Pinpoint the cell where the given text exists, returning its (X, Y) midpoint coordinate. 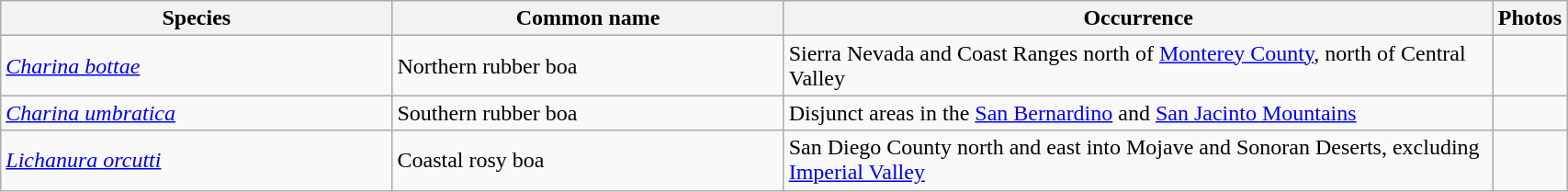
Sierra Nevada and Coast Ranges north of Monterey County, north of Central Valley (1138, 66)
Species (197, 18)
Southern rubber boa (588, 113)
Disjunct areas in the San Bernardino and San Jacinto Mountains (1138, 113)
Coastal rosy boa (588, 160)
Northern rubber boa (588, 66)
Lichanura orcutti (197, 160)
Occurrence (1138, 18)
Charina umbratica (197, 113)
Photos (1529, 18)
Common name (588, 18)
San Diego County north and east into Mojave and Sonoran Deserts, excluding Imperial Valley (1138, 160)
Charina bottae (197, 66)
